Identify which cell holds the provided text, then report its (x, y) central coordinate. 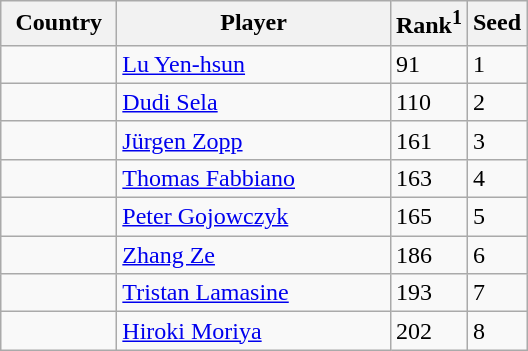
Country (59, 24)
202 (428, 331)
8 (496, 331)
Thomas Fabbiano (254, 178)
161 (428, 140)
Jürgen Zopp (254, 140)
Peter Gojowczyk (254, 217)
Seed (496, 24)
165 (428, 217)
91 (428, 64)
193 (428, 293)
Lu Yen-hsun (254, 64)
186 (428, 255)
163 (428, 178)
Player (254, 24)
Hiroki Moriya (254, 331)
Dudi Sela (254, 102)
2 (496, 102)
110 (428, 102)
6 (496, 255)
7 (496, 293)
Zhang Ze (254, 255)
3 (496, 140)
4 (496, 178)
1 (496, 64)
5 (496, 217)
Tristan Lamasine (254, 293)
Rank1 (428, 24)
